Scan for the cell matching the given text and deliver its [x, y] coordinate at center. 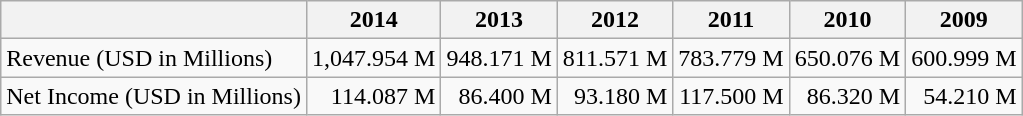
2014 [373, 20]
2013 [499, 20]
2012 [615, 20]
114.087 M [373, 96]
93.180 M [615, 96]
Revenue (USD in Millions) [154, 58]
2009 [964, 20]
650.076 M [847, 58]
600.999 M [964, 58]
948.171 M [499, 58]
86.320 M [847, 96]
54.210 M [964, 96]
2011 [731, 20]
2010 [847, 20]
811.571 M [615, 58]
117.500 M [731, 96]
Net Income (USD in Millions) [154, 96]
1,047.954 M [373, 58]
86.400 M [499, 96]
783.779 M [731, 58]
